For the text-containing cell, return its midpoint in (X, Y) coordinate format. 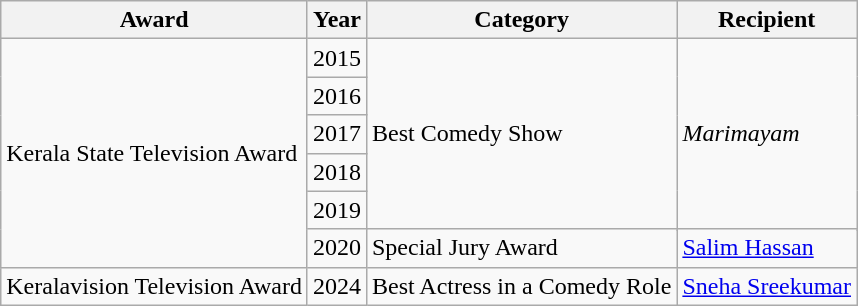
Kerala State Television Award (154, 153)
Best Comedy Show (521, 134)
Salim Hassan (767, 248)
2015 (336, 58)
2016 (336, 96)
2018 (336, 172)
Year (336, 20)
Keralavision Television Award (154, 286)
Best Actress in a Comedy Role (521, 286)
2024 (336, 286)
Sneha Sreekumar (767, 286)
Category (521, 20)
2017 (336, 134)
Special Jury Award (521, 248)
Recipient (767, 20)
2020 (336, 248)
Award (154, 20)
2019 (336, 210)
Marimayam (767, 134)
